Return (X, Y) of the center of cell containing provided text 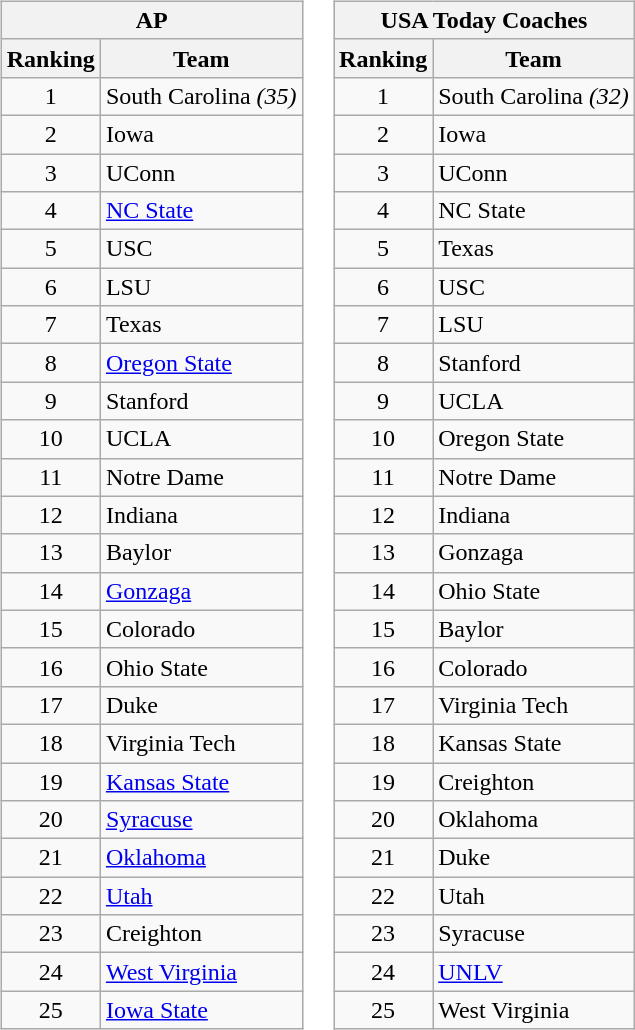
USA Today Coaches (484, 20)
South Carolina (32) (534, 96)
South Carolina (35) (201, 96)
Iowa State (201, 1010)
UNLV (534, 972)
AP (152, 20)
